Extract the (X, Y) coordinate from the center of the cell holding the provided text.  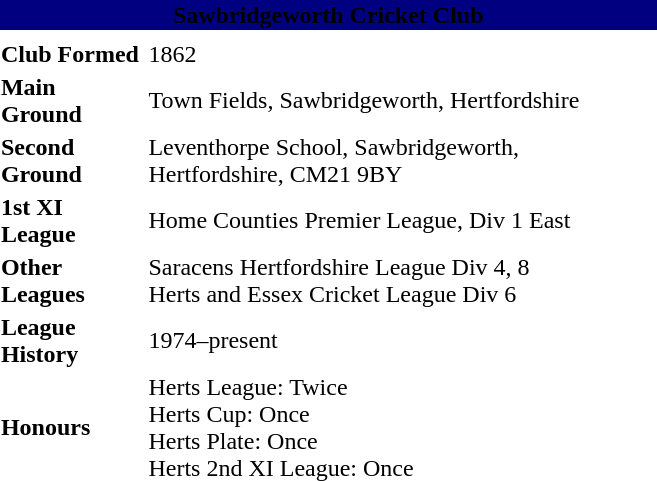
1974–present (402, 340)
1862 (402, 54)
Town Fields, Sawbridgeworth, Hertfordshire (402, 100)
Saracens Hertfordshire League Div 4, 8Herts and Essex Cricket League Div 6 (402, 280)
Leventhorpe School, Sawbridgeworth, Hertfordshire, CM21 9BY (402, 160)
Home Counties Premier League, Div 1 East (402, 220)
